From the cell containing the given text, extract its center point as (X, Y) coordinate. 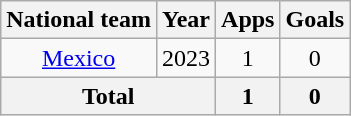
National team (79, 20)
Year (186, 20)
Goals (315, 20)
2023 (186, 58)
Mexico (79, 58)
Apps (248, 20)
Total (108, 96)
